Capture the cell that displays the provided text and extract its [X, Y] central coordinate. 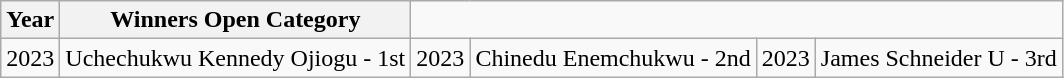
Year [30, 20]
Chinedu Enemchukwu - 2nd [613, 58]
Uchechukwu Kennedy Ojiogu - 1st [236, 58]
James Schneider U - 3rd [938, 58]
Winners Open Category [236, 20]
